Search for the cell housing the specified text and yield its [X, Y] center coordinate. 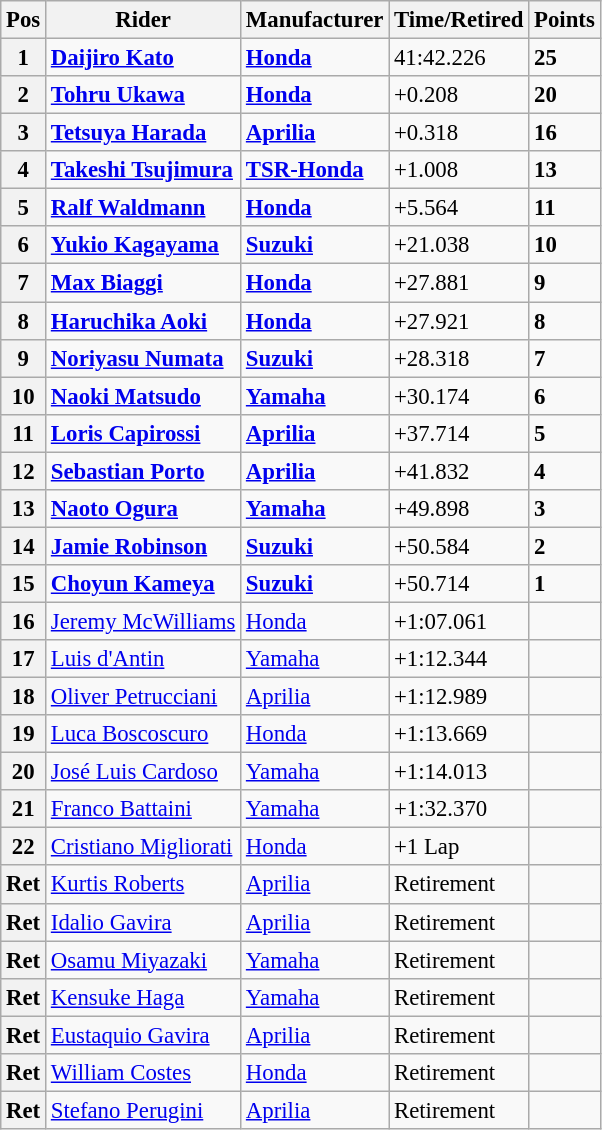
15 [24, 584]
Stefano Perugini [144, 1110]
12 [24, 471]
+27.881 [459, 283]
+50.714 [459, 584]
Noriyasu Numata [144, 358]
+41.832 [459, 471]
Oliver Petrucciani [144, 697]
+0.208 [459, 95]
Cristiano Migliorati [144, 847]
14 [24, 546]
18 [24, 697]
+1.008 [459, 170]
Idalio Gavira [144, 922]
Jamie Robinson [144, 546]
TSR-Honda [315, 170]
22 [24, 847]
José Luis Cardoso [144, 772]
Daijiro Kato [144, 58]
+28.318 [459, 358]
+1:07.061 [459, 621]
+1 Lap [459, 847]
+0.318 [459, 133]
+1:32.370 [459, 809]
Kensuke Haga [144, 997]
+49.898 [459, 509]
Sebastian Porto [144, 471]
+1:13.669 [459, 734]
17 [24, 659]
41:42.226 [459, 58]
Ralf Waldmann [144, 208]
Haruchika Aoki [144, 321]
Kurtis Roberts [144, 885]
Yukio Kagayama [144, 245]
25 [564, 58]
Rider [144, 20]
Jeremy McWilliams [144, 621]
+1:12.344 [459, 659]
Tetsuya Harada [144, 133]
+30.174 [459, 396]
Franco Battaini [144, 809]
Pos [24, 20]
Tohru Ukawa [144, 95]
Naoto Ogura [144, 509]
Takeshi Tsujimura [144, 170]
Points [564, 20]
+50.584 [459, 546]
+27.921 [459, 321]
Time/Retired [459, 20]
William Costes [144, 1073]
Max Biaggi [144, 283]
+21.038 [459, 245]
Osamu Miyazaki [144, 960]
+37.714 [459, 433]
Luca Boscoscuro [144, 734]
Manufacturer [315, 20]
Choyun Kameya [144, 584]
Loris Capirossi [144, 433]
21 [24, 809]
+5.564 [459, 208]
+1:12.989 [459, 697]
19 [24, 734]
Luis d'Antin [144, 659]
Naoki Matsudo [144, 396]
+1:14.013 [459, 772]
Eustaquio Gavira [144, 1035]
